Identify which cell holds the provided text, then report its [X, Y] central coordinate. 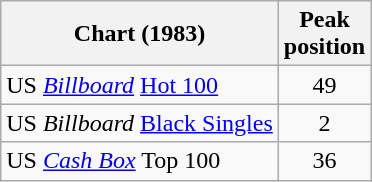
US Billboard Black Singles [140, 123]
Chart (1983) [140, 34]
Peakposition [324, 34]
49 [324, 85]
2 [324, 123]
US Billboard Hot 100 [140, 85]
US Cash Box Top 100 [140, 161]
36 [324, 161]
